Return the [x, y] coordinate for the center point of the cell that contains the specified text.  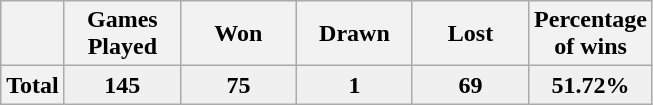
145 [122, 85]
Lost [470, 34]
Games Played [122, 34]
69 [470, 85]
51.72% [591, 85]
1 [354, 85]
Total [33, 85]
Percentage of wins [591, 34]
Drawn [354, 34]
Won [238, 34]
75 [238, 85]
